For the text-containing cell, return its midpoint in (x, y) coordinate format. 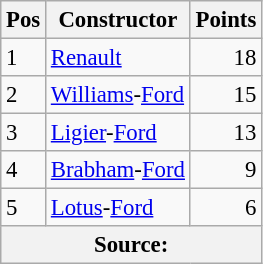
Constructor (118, 20)
5 (24, 208)
Williams-Ford (118, 95)
Lotus-Ford (118, 208)
15 (226, 95)
3 (24, 133)
Brabham-Ford (118, 170)
18 (226, 58)
Renault (118, 58)
Points (226, 20)
Ligier-Ford (118, 133)
9 (226, 170)
2 (24, 95)
Pos (24, 20)
13 (226, 133)
6 (226, 208)
Source: (132, 245)
1 (24, 58)
4 (24, 170)
